Identify which cell holds the provided text, then report its [X, Y] central coordinate. 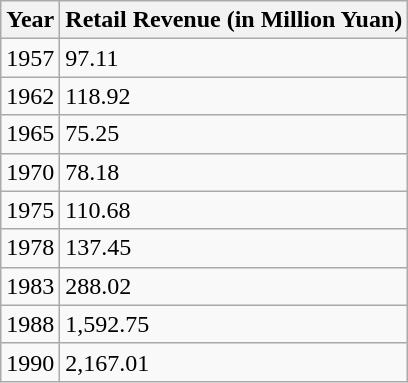
110.68 [234, 210]
1983 [30, 286]
1988 [30, 324]
1965 [30, 134]
Year [30, 20]
1,592.75 [234, 324]
118.92 [234, 96]
288.02 [234, 286]
1990 [30, 362]
1970 [30, 172]
1978 [30, 248]
75.25 [234, 134]
97.11 [234, 58]
1962 [30, 96]
1975 [30, 210]
1957 [30, 58]
137.45 [234, 248]
2,167.01 [234, 362]
78.18 [234, 172]
Retail Revenue (in Million Yuan) [234, 20]
